Locate the cell with the specified text and output its (X, Y) center coordinate. 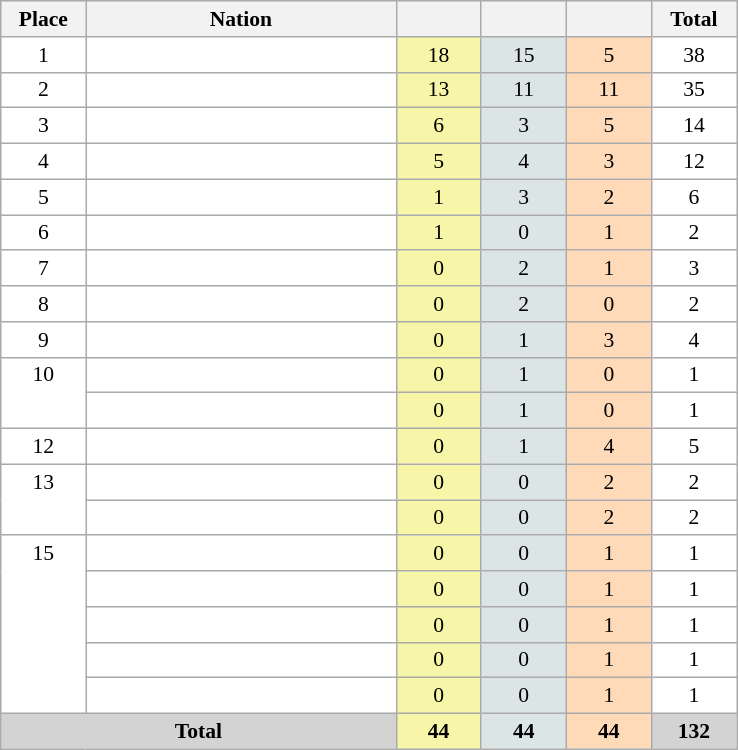
35 (694, 90)
132 (694, 732)
Place (44, 19)
9 (44, 340)
14 (694, 126)
8 (44, 304)
10 (44, 392)
Nation (241, 19)
38 (694, 55)
7 (44, 269)
18 (438, 55)
